Extract the (x, y) coordinate from the center of the cell holding the provided text.  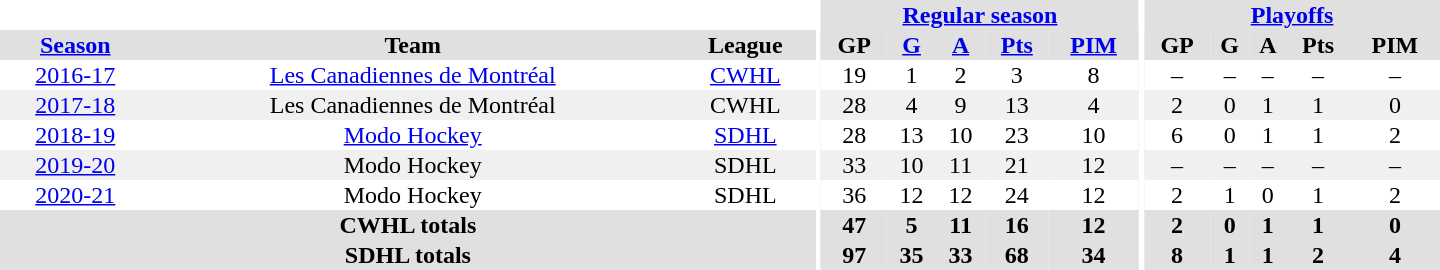
34 (1094, 255)
24 (1016, 195)
Team (413, 45)
68 (1016, 255)
3 (1016, 75)
CWHL totals (408, 225)
SDHL totals (408, 255)
5 (912, 225)
36 (854, 195)
47 (854, 225)
2019-20 (76, 165)
Regular season (980, 15)
97 (854, 255)
16 (1016, 225)
23 (1016, 135)
9 (960, 105)
6 (1177, 135)
Playoffs (1292, 15)
2017-18 (76, 105)
2018-19 (76, 135)
19 (854, 75)
League (746, 45)
2016-17 (76, 75)
Season (76, 45)
2020-21 (76, 195)
21 (1016, 165)
35 (912, 255)
